Determine the (X, Y) coordinate at the center of the cell enclosing the given text.  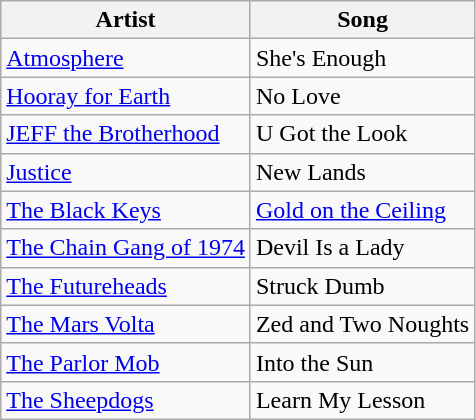
The Chain Gang of 1974 (126, 248)
Hooray for Earth (126, 96)
New Lands (362, 172)
No Love (362, 96)
U Got the Look (362, 134)
Struck Dumb (362, 286)
JEFF the Brotherhood (126, 134)
The Black Keys (126, 210)
Artist (126, 20)
Song (362, 20)
Into the Sun (362, 362)
The Parlor Mob (126, 362)
Zed and Two Noughts (362, 324)
Devil Is a Lady (362, 248)
Gold on the Ceiling (362, 210)
Justice (126, 172)
The Futureheads (126, 286)
Learn My Lesson (362, 400)
The Sheepdogs (126, 400)
Atmosphere (126, 58)
The Mars Volta (126, 324)
She's Enough (362, 58)
